Return [x, y] of the center of cell containing provided text 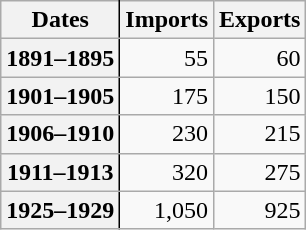
Imports [167, 20]
150 [260, 96]
55 [167, 58]
320 [167, 172]
215 [260, 134]
1911–1913 [60, 172]
1925–1929 [60, 210]
1901–1905 [60, 96]
Dates [60, 20]
1,050 [167, 210]
Exports [260, 20]
60 [260, 58]
275 [260, 172]
1906–1910 [60, 134]
230 [167, 134]
175 [167, 96]
1891–1895 [60, 58]
925 [260, 210]
